Output the (x, y) coordinate of the center of the cell containing the given text.  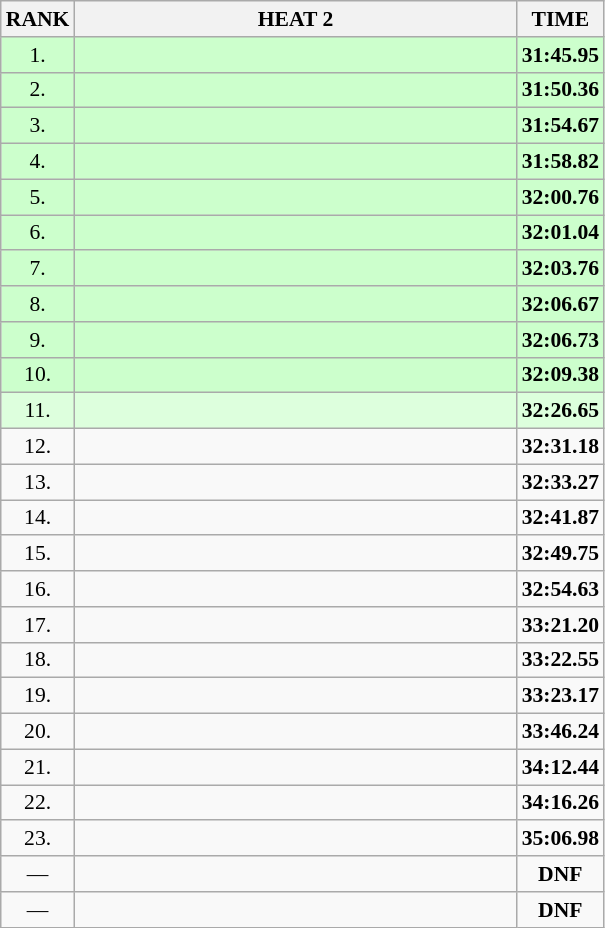
8. (38, 304)
32:09.38 (560, 375)
34:12.44 (560, 767)
32:00.76 (560, 197)
4. (38, 162)
32:31.18 (560, 447)
33:23.17 (560, 696)
31:54.67 (560, 126)
10. (38, 375)
32:54.63 (560, 589)
35:06.98 (560, 839)
TIME (560, 19)
32:33.27 (560, 482)
14. (38, 518)
34:16.26 (560, 803)
32:01.04 (560, 233)
7. (38, 269)
13. (38, 482)
33:22.55 (560, 660)
17. (38, 625)
33:46.24 (560, 732)
18. (38, 660)
32:06.73 (560, 340)
11. (38, 411)
21. (38, 767)
RANK (38, 19)
32:06.67 (560, 304)
23. (38, 839)
16. (38, 589)
2. (38, 90)
32:26.65 (560, 411)
5. (38, 197)
20. (38, 732)
9. (38, 340)
6. (38, 233)
HEAT 2 (295, 19)
3. (38, 126)
31:45.95 (560, 55)
31:50.36 (560, 90)
12. (38, 447)
33:21.20 (560, 625)
1. (38, 55)
31:58.82 (560, 162)
32:03.76 (560, 269)
32:41.87 (560, 518)
19. (38, 696)
32:49.75 (560, 554)
15. (38, 554)
22. (38, 803)
